Capture the cell that displays the provided text and extract its [x, y] central coordinate. 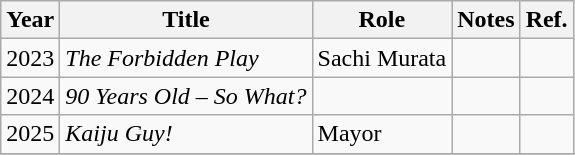
Role [382, 20]
Kaiju Guy! [186, 134]
Ref. [546, 20]
Notes [486, 20]
Sachi Murata [382, 58]
2023 [30, 58]
Mayor [382, 134]
2024 [30, 96]
Title [186, 20]
The Forbidden Play [186, 58]
2025 [30, 134]
Year [30, 20]
90 Years Old – So What? [186, 96]
